Output the (x, y) coordinate of the center of the cell containing the given text.  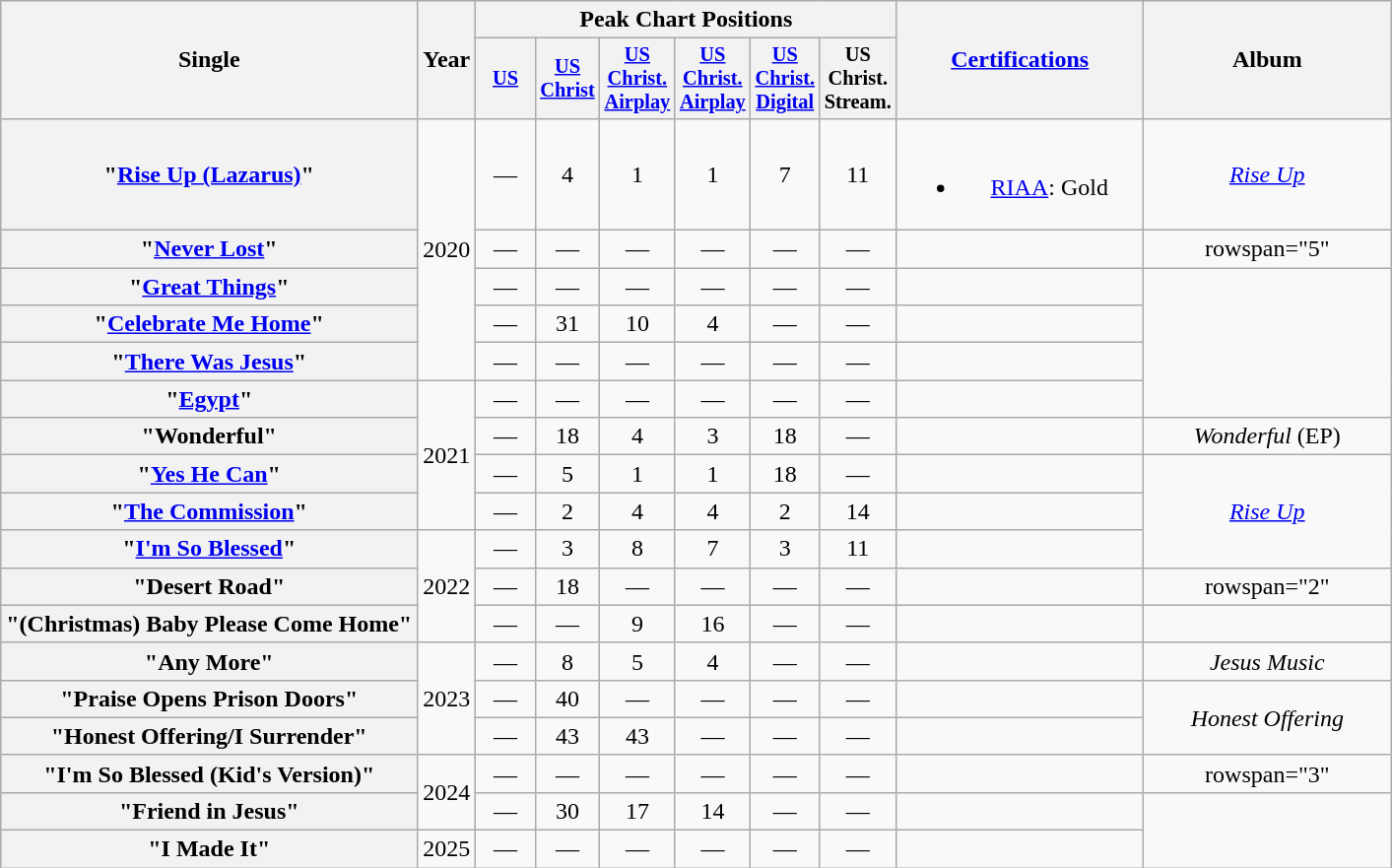
2022 (447, 586)
10 (637, 324)
2020 (447, 248)
Year (447, 60)
9 (637, 624)
2021 (447, 455)
2024 (447, 792)
40 (567, 699)
"Any More" (209, 661)
17 (637, 811)
"I Made It" (209, 849)
"(Christmas) Baby Please Come Home" (209, 624)
Wonderful (EP) (1267, 436)
"Never Lost" (209, 249)
rowspan="5" (1267, 249)
rowspan="3" (1267, 773)
rowspan="2" (1267, 586)
"Friend in Jesus" (209, 811)
"I'm So Blessed" (209, 549)
2025 (447, 849)
USChrist.Stream. (858, 79)
Certifications (1021, 60)
"Great Things" (209, 287)
16 (712, 624)
Honest Offering (1267, 717)
USChrist.Digital (785, 79)
30 (567, 811)
Jesus Music (1267, 661)
"Egypt" (209, 399)
"Yes He Can" (209, 474)
"Praise Opens Prison Doors" (209, 699)
RIAA: Gold (1021, 173)
"Honest Offering/I Surrender" (209, 736)
Peak Chart Positions (686, 20)
"Celebrate Me Home" (209, 324)
"Rise Up (Lazarus)" (209, 173)
Album (1267, 60)
31 (567, 324)
"Wonderful" (209, 436)
"The Commission" (209, 511)
"There Was Jesus" (209, 362)
Single (209, 60)
"I'm So Blessed (Kid's Version)" (209, 773)
2023 (447, 699)
"Desert Road" (209, 586)
USChrist (567, 79)
US (506, 79)
